Identify which cell holds the provided text, then report its (X, Y) central coordinate. 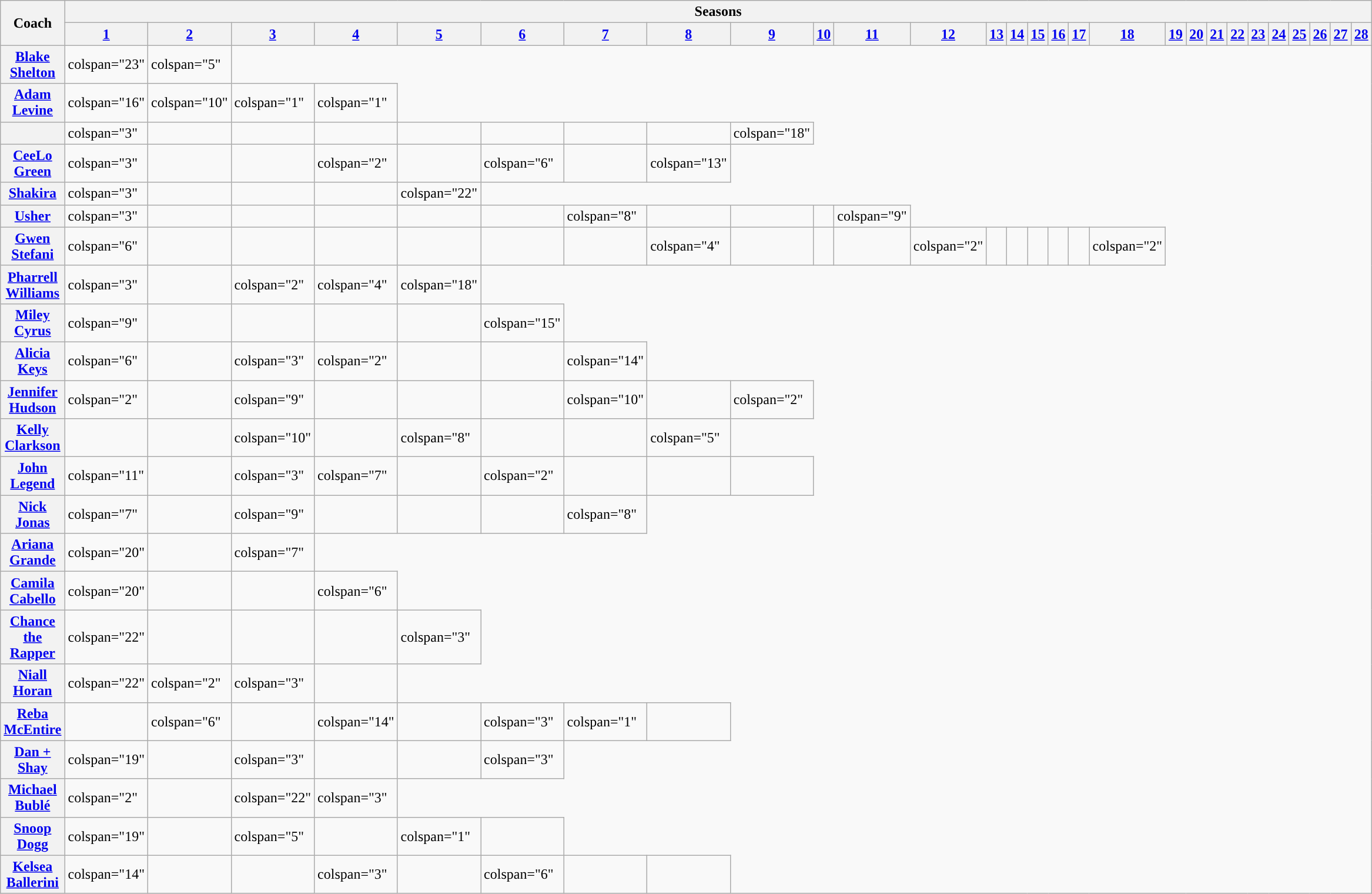
Shakira (33, 194)
15 (1038, 34)
Niall Horan (33, 683)
19 (1176, 34)
Snoop Dogg (33, 836)
20 (1197, 34)
23 (1258, 34)
24 (1279, 34)
Kelsea Ballerini (33, 874)
colspan="23" (106, 65)
Adam Levine (33, 102)
Gwen Stefani (33, 246)
13 (997, 34)
10 (824, 34)
Michael Bublé (33, 798)
16 (1058, 34)
CeeLo Green (33, 164)
Nick Jonas (33, 514)
26 (1320, 34)
6 (523, 34)
Reba McEntire (33, 721)
3 (273, 34)
Usher (33, 216)
John Legend (33, 476)
27 (1340, 34)
colspan="11" (106, 476)
Miley Cyrus (33, 322)
9 (772, 34)
colspan="16" (106, 102)
8 (689, 34)
colspan="13" (689, 164)
22 (1238, 34)
Dan + Shay (33, 760)
Kelly Clarkson (33, 438)
Coach (33, 23)
5 (439, 34)
Camila Cabello (33, 591)
Ariana Grande (33, 553)
7 (605, 34)
18 (1127, 34)
1 (106, 34)
Pharrell Williams (33, 285)
25 (1299, 34)
Alicia Keys (33, 361)
14 (1017, 34)
2 (190, 34)
colspan="15" (523, 322)
4 (356, 34)
21 (1217, 34)
Chance the Rapper (33, 637)
Jennifer Hudson (33, 399)
17 (1079, 34)
Blake Shelton (33, 65)
28 (1361, 34)
Seasons (718, 12)
11 (872, 34)
12 (948, 34)
